Scan for the cell matching the given text and deliver its (X, Y) coordinate at center. 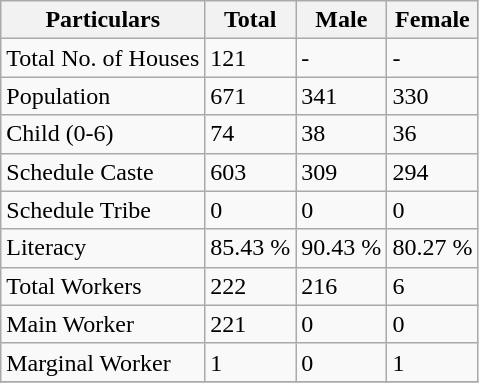
294 (432, 172)
36 (432, 134)
Total No. of Houses (103, 58)
Child (0-6) (103, 134)
Population (103, 96)
38 (342, 134)
Main Worker (103, 324)
222 (250, 286)
Marginal Worker (103, 362)
Total (250, 20)
216 (342, 286)
Literacy (103, 248)
6 (432, 286)
Female (432, 20)
341 (342, 96)
221 (250, 324)
309 (342, 172)
Total Workers (103, 286)
Schedule Tribe (103, 210)
Schedule Caste (103, 172)
603 (250, 172)
330 (432, 96)
85.43 % (250, 248)
90.43 % (342, 248)
671 (250, 96)
Particulars (103, 20)
80.27 % (432, 248)
74 (250, 134)
Male (342, 20)
121 (250, 58)
